Determine the (X, Y) coordinate at the center of the cell enclosing the given text.  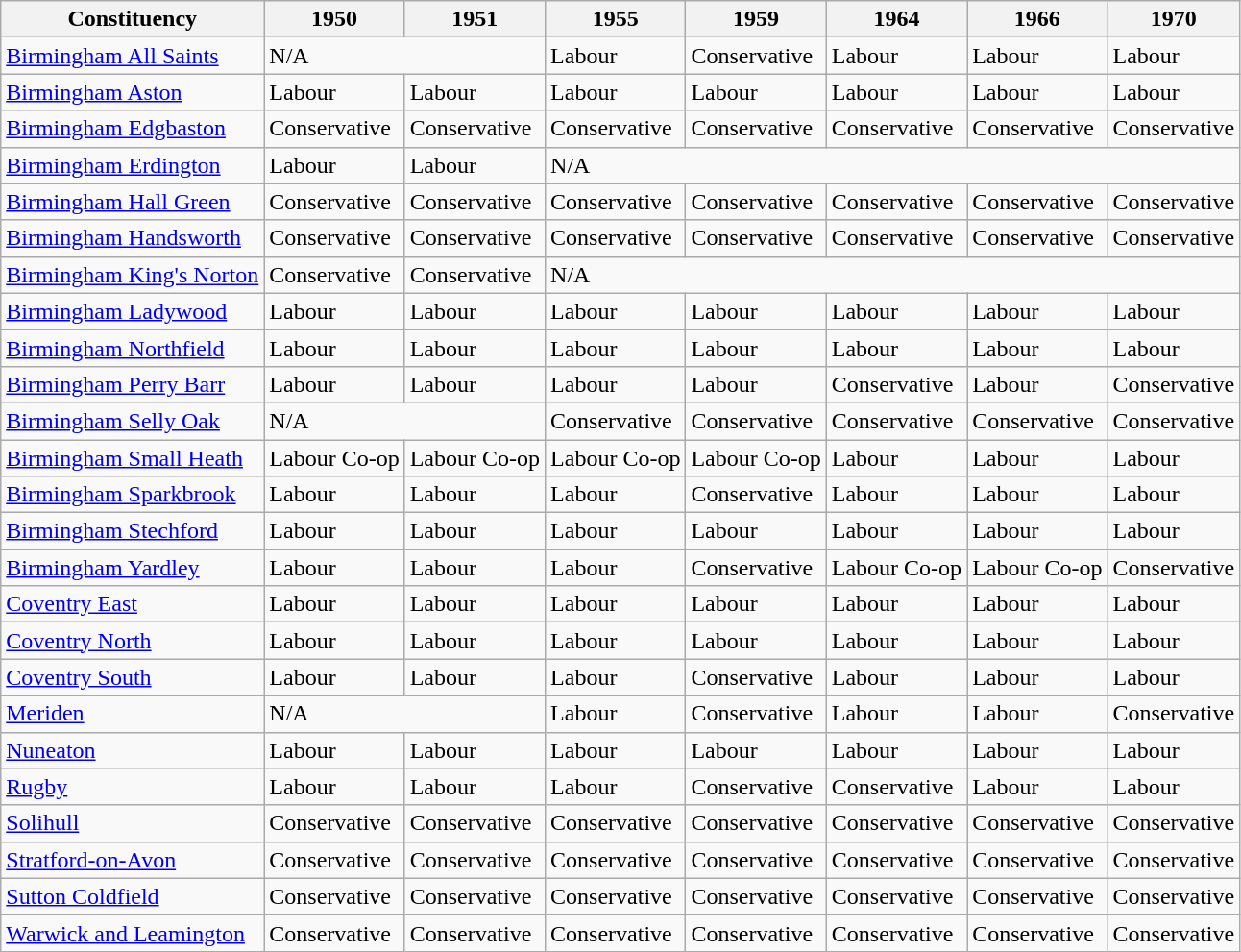
1964 (896, 19)
Nuneaton (133, 750)
Birmingham All Saints (133, 56)
1955 (616, 19)
1970 (1174, 19)
Coventry North (133, 641)
Birmingham Aston (133, 92)
Constituency (133, 19)
Birmingham Erdington (133, 165)
Birmingham Edgbaston (133, 129)
Solihull (133, 823)
Warwick and Leamington (133, 933)
Birmingham Small Heath (133, 458)
Birmingham Perry Barr (133, 384)
1966 (1037, 19)
Sutton Coldfield (133, 896)
Birmingham Hall Green (133, 202)
Birmingham Stechford (133, 531)
Birmingham Handsworth (133, 238)
Rugby (133, 787)
Stratford-on-Avon (133, 860)
Coventry South (133, 677)
1951 (474, 19)
Coventry East (133, 604)
1959 (756, 19)
1950 (334, 19)
Meriden (133, 714)
Birmingham Ladywood (133, 311)
Birmingham Sparkbrook (133, 495)
Birmingham Northfield (133, 348)
Birmingham Yardley (133, 568)
Birmingham Selly Oak (133, 421)
Birmingham King's Norton (133, 275)
